Search for the cell housing the specified text and yield its [x, y] center coordinate. 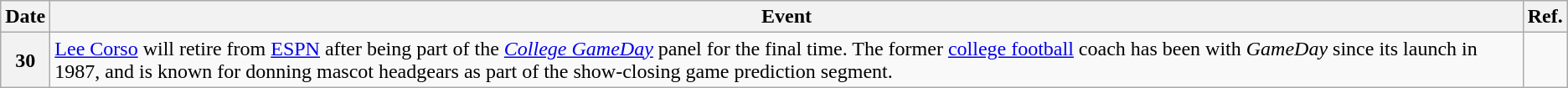
Ref. [1545, 17]
Event [787, 17]
30 [25, 60]
Date [25, 17]
